Extract the (X, Y) coordinate from the center of the cell holding the provided text.  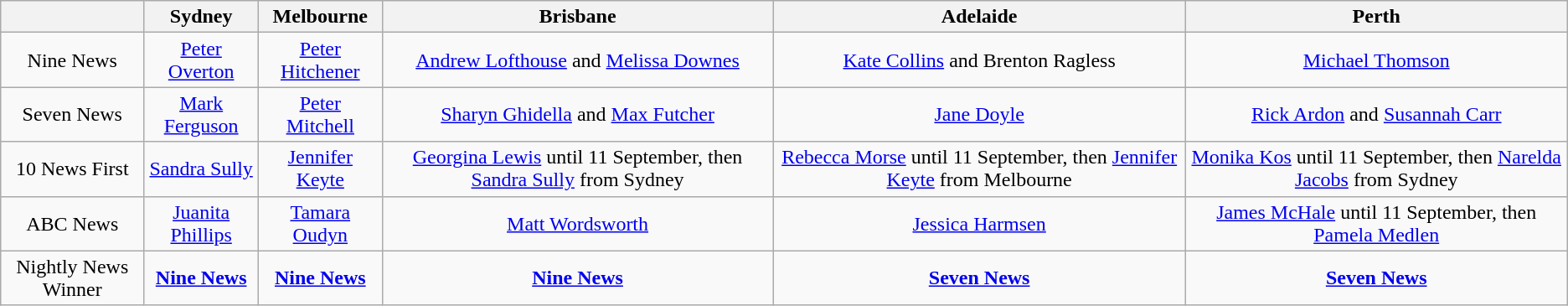
Melbourne (320, 17)
Peter Mitchell (320, 114)
Tamara Oudyn (320, 223)
Kate Collins and Brenton Ragless (979, 60)
Juanita Phillips (201, 223)
Georgina Lewis until 11 September, then Sandra Sully from Sydney (578, 169)
10 News First (72, 169)
Matt Wordsworth (578, 223)
Rick Ardon and Susannah Carr (1376, 114)
Peter Overton (201, 60)
Brisbane (578, 17)
Peter Hitchener (320, 60)
Sharyn Ghidella and Max Futcher (578, 114)
Andrew Lofthouse and Melissa Downes (578, 60)
Sandra Sully (201, 169)
Jessica Harmsen (979, 223)
Monika Kos until 11 September, then Narelda Jacobs from Sydney (1376, 169)
Michael Thomson (1376, 60)
James McHale until 11 September, then Pamela Medlen (1376, 223)
Mark Ferguson (201, 114)
Jane Doyle (979, 114)
Sydney (201, 17)
Jennifer Keyte (320, 169)
Nightly News Winner (72, 278)
Rebecca Morse until 11 September, then Jennifer Keyte from Melbourne (979, 169)
ABC News (72, 223)
Adelaide (979, 17)
Perth (1376, 17)
